Identify which cell holds the provided text, then report its [x, y] central coordinate. 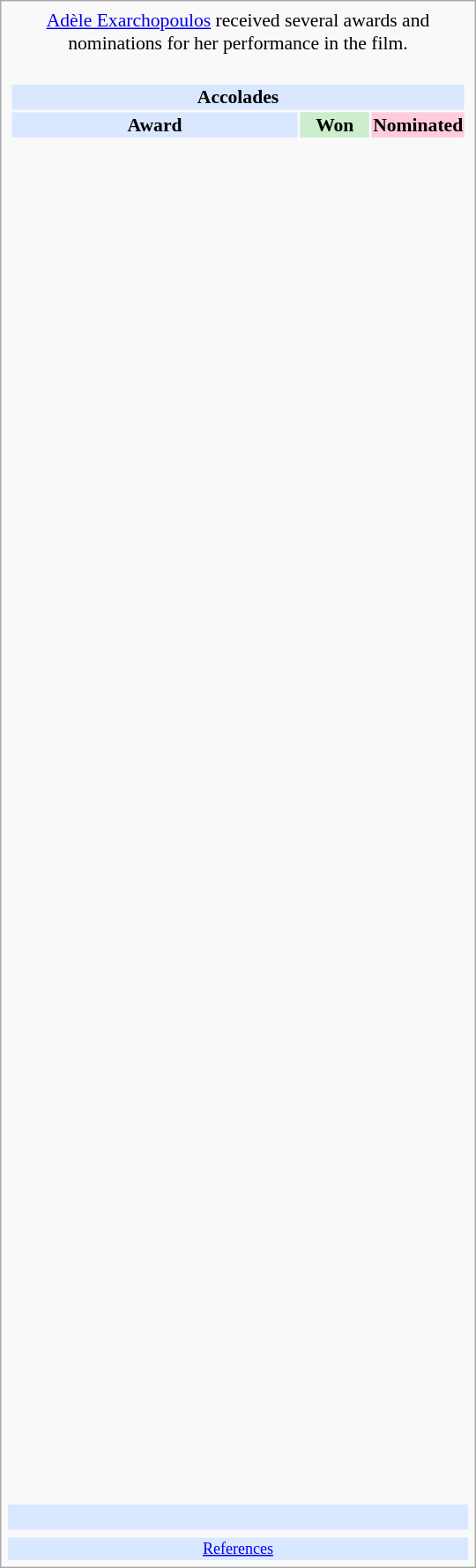
References [238, 1549]
Award [154, 124]
Adèle Exarchopoulos received several awards and nominations for her performance in the film. [238, 32]
Accolades [238, 97]
Accolades Award Won Nominated [238, 780]
Won [335, 124]
Nominated [418, 124]
